Return the (X, Y) coordinate for the center point of the cell that contains the specified text.  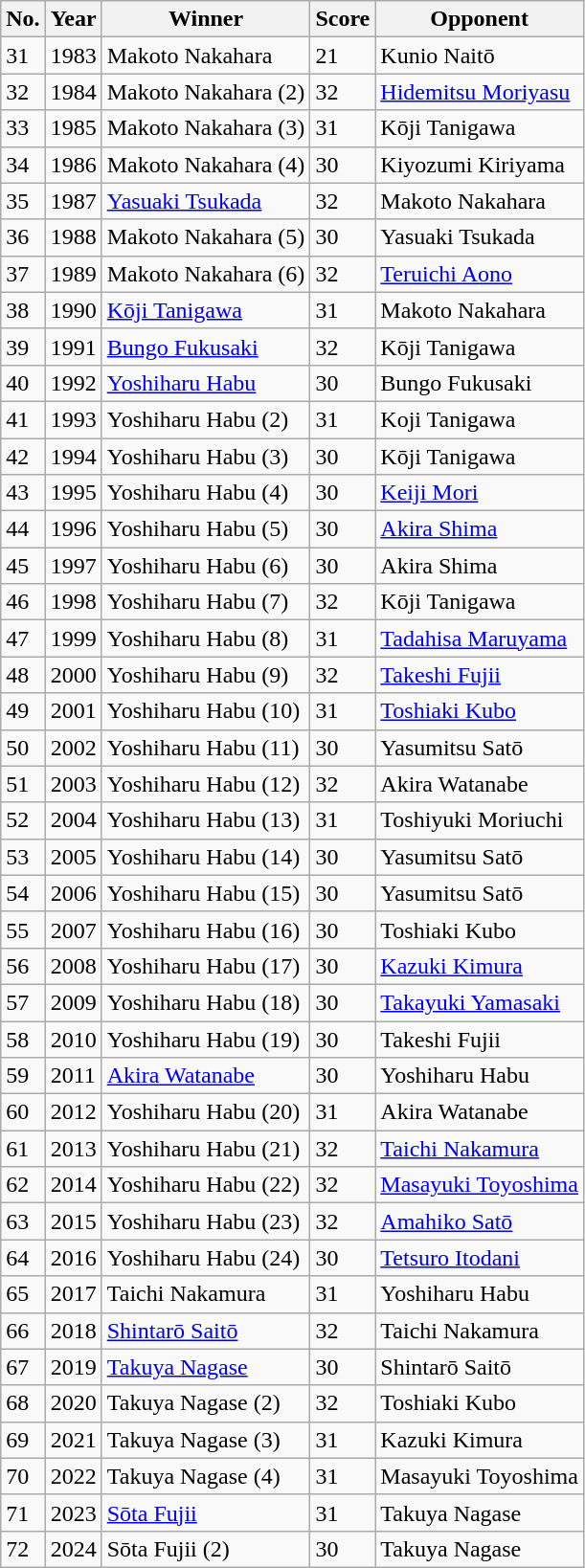
2021 (73, 1440)
Yoshiharu Habu (15) (206, 893)
Yoshiharu Habu (4) (206, 493)
Makoto Nakahara (4) (206, 165)
45 (23, 566)
51 (23, 784)
49 (23, 711)
Makoto Nakahara (2) (206, 92)
Yoshiharu Habu (11) (206, 748)
2014 (73, 1185)
43 (23, 493)
38 (23, 310)
63 (23, 1221)
47 (23, 638)
Toshiyuki Moriuchi (480, 820)
2004 (73, 820)
57 (23, 1002)
37 (23, 274)
Yoshiharu Habu (22) (206, 1185)
40 (23, 383)
Teruichi Aono (480, 274)
Yoshiharu Habu (18) (206, 1002)
Yoshiharu Habu (20) (206, 1112)
2024 (73, 1549)
2009 (73, 1002)
Yoshiharu Habu (3) (206, 457)
60 (23, 1112)
Yoshiharu Habu (2) (206, 419)
Yoshiharu Habu (23) (206, 1221)
2002 (73, 748)
Takuya Nagase (4) (206, 1476)
Yoshiharu Habu (19) (206, 1039)
Keiji Mori (480, 493)
1988 (73, 237)
Amahiko Satō (480, 1221)
Yoshiharu Habu (10) (206, 711)
2022 (73, 1476)
Takayuki Yamasaki (480, 1002)
2012 (73, 1112)
Hidemitsu Moriyasu (480, 92)
Yoshiharu Habu (14) (206, 857)
2020 (73, 1403)
72 (23, 1549)
No. (23, 19)
Yoshiharu Habu (9) (206, 675)
39 (23, 347)
61 (23, 1149)
1995 (73, 493)
70 (23, 1476)
Yoshiharu Habu (16) (206, 930)
1990 (73, 310)
Yoshiharu Habu (17) (206, 966)
2016 (73, 1258)
Tetsuro Itodani (480, 1258)
67 (23, 1367)
1996 (73, 529)
Yoshiharu Habu (21) (206, 1149)
1991 (73, 347)
21 (343, 56)
1983 (73, 56)
59 (23, 1076)
33 (23, 128)
50 (23, 748)
68 (23, 1403)
1994 (73, 457)
Score (343, 19)
Kunio Naitō (480, 56)
Sōta Fujii (206, 1512)
Yoshiharu Habu (7) (206, 602)
54 (23, 893)
Sōta Fujii (2) (206, 1549)
41 (23, 419)
66 (23, 1331)
1997 (73, 566)
2008 (73, 966)
35 (23, 201)
2001 (73, 711)
48 (23, 675)
2023 (73, 1512)
Yoshiharu Habu (8) (206, 638)
Year (73, 19)
2003 (73, 784)
2006 (73, 893)
46 (23, 602)
34 (23, 165)
Makoto Nakahara (6) (206, 274)
2013 (73, 1149)
58 (23, 1039)
Takuya Nagase (3) (206, 1440)
1992 (73, 383)
1993 (73, 419)
2017 (73, 1294)
Yoshiharu Habu (24) (206, 1258)
1985 (73, 128)
1986 (73, 165)
Makoto Nakahara (5) (206, 237)
2010 (73, 1039)
1989 (73, 274)
2019 (73, 1367)
36 (23, 237)
Yoshiharu Habu (13) (206, 820)
65 (23, 1294)
Opponent (480, 19)
2015 (73, 1221)
Winner (206, 19)
2007 (73, 930)
44 (23, 529)
55 (23, 930)
56 (23, 966)
2000 (73, 675)
2011 (73, 1076)
64 (23, 1258)
Kiyozumi Kiriyama (480, 165)
42 (23, 457)
1984 (73, 92)
Yoshiharu Habu (12) (206, 784)
52 (23, 820)
Tadahisa Maruyama (480, 638)
Makoto Nakahara (3) (206, 128)
69 (23, 1440)
1998 (73, 602)
53 (23, 857)
Yoshiharu Habu (5) (206, 529)
71 (23, 1512)
2018 (73, 1331)
1999 (73, 638)
2005 (73, 857)
62 (23, 1185)
Takuya Nagase (2) (206, 1403)
1987 (73, 201)
Koji Tanigawa (480, 419)
Yoshiharu Habu (6) (206, 566)
